Capture the cell that displays the provided text and extract its (X, Y) central coordinate. 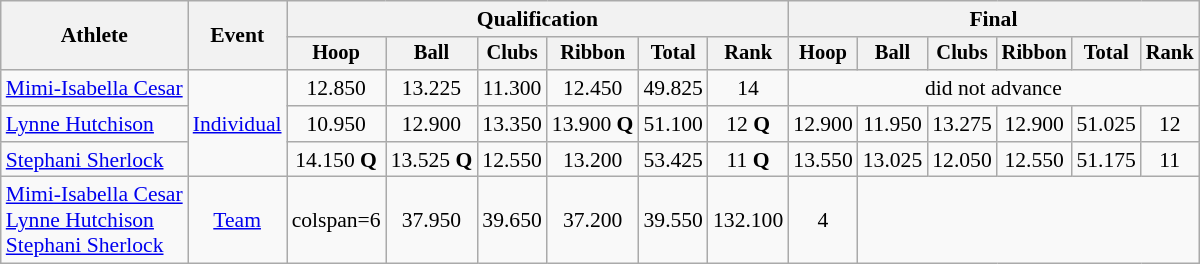
13.350 (512, 124)
13.525 Q (432, 160)
Final (993, 19)
37.200 (593, 220)
13.900 Q (593, 124)
37.950 (432, 220)
12.850 (336, 88)
4 (822, 220)
14.150 Q (336, 160)
10.950 (336, 124)
13.275 (962, 124)
Qualification (538, 19)
49.825 (672, 88)
51.025 (1106, 124)
51.175 (1106, 160)
13.025 (892, 160)
51.100 (672, 124)
Mimi-Isabella Cesar (94, 88)
12 (1170, 124)
11 Q (748, 160)
53.425 (672, 160)
132.100 (748, 220)
Mimi-Isabella CesarLynne HutchisonStephani Sherlock (94, 220)
11.950 (892, 124)
Individual (238, 124)
Stephani Sherlock (94, 160)
Team (238, 220)
11.300 (512, 88)
13.200 (593, 160)
14 (748, 88)
colspan=6 (336, 220)
Athlete (94, 36)
39.550 (672, 220)
13.550 (822, 160)
11 (1170, 160)
13.225 (432, 88)
did not advance (993, 88)
Event (238, 36)
39.650 (512, 220)
12 Q (748, 124)
12.050 (962, 160)
Lynne Hutchison (94, 124)
12.450 (593, 88)
